Pinpoint the cell where the given text exists, returning its (X, Y) midpoint coordinate. 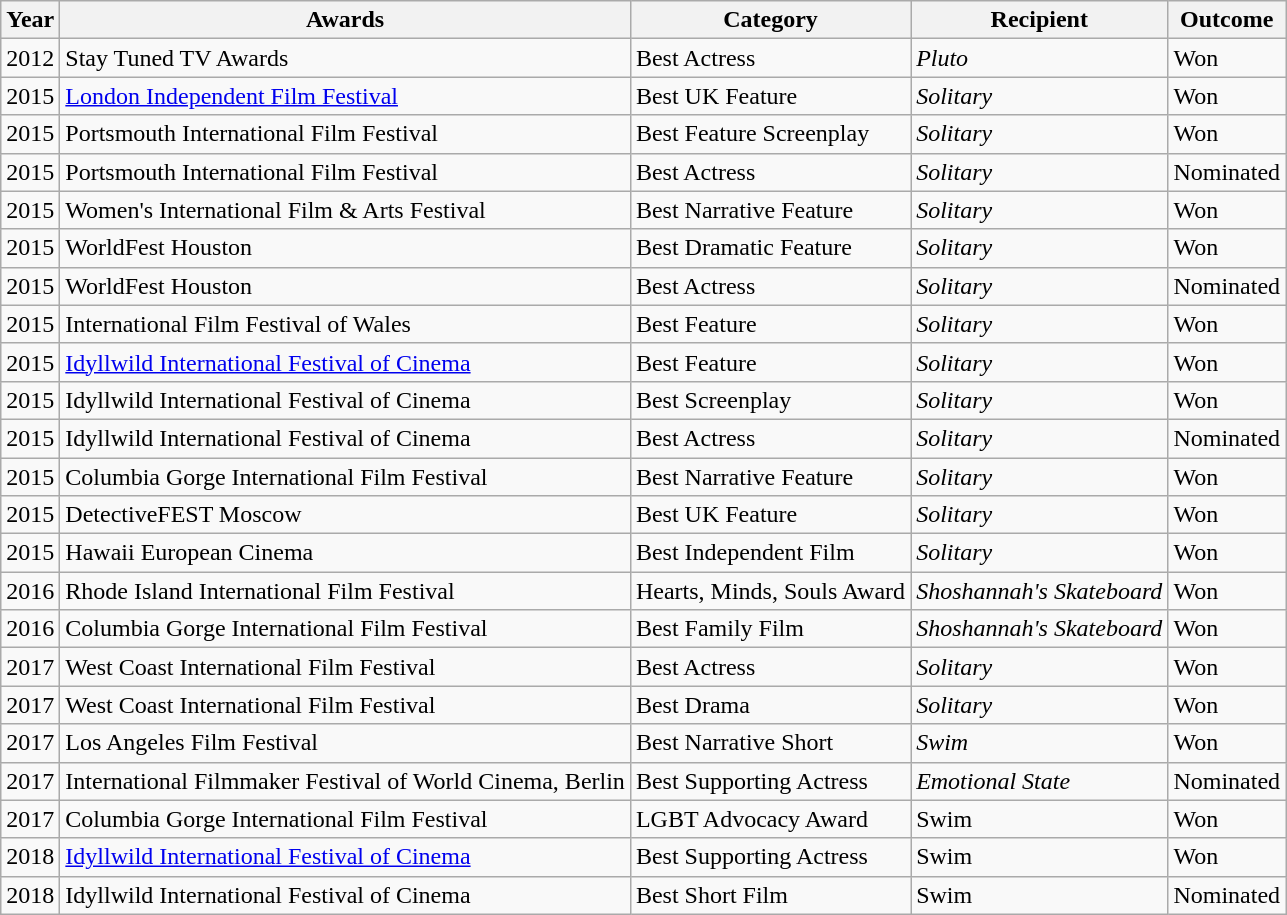
Best Screenplay (770, 400)
DetectiveFEST Moscow (346, 515)
Hawaii European Cinema (346, 553)
2012 (30, 58)
Best Narrative Short (770, 743)
Hearts, Minds, Souls Award (770, 591)
London Independent Film Festival (346, 96)
Best Family Film (770, 629)
Best Independent Film (770, 553)
LGBT Advocacy Award (770, 819)
Recipient (1040, 20)
Stay Tuned TV Awards (346, 58)
International Filmmaker Festival of World Cinema, Berlin (346, 781)
Los Angeles Film Festival (346, 743)
Pluto (1040, 58)
Rhode Island International Film Festival (346, 591)
Year (30, 20)
Best Drama (770, 705)
International Film Festival of Wales (346, 324)
Women's International Film & Arts Festival (346, 210)
Category (770, 20)
Best Dramatic Feature (770, 248)
Outcome (1227, 20)
Awards (346, 20)
Best Short Film (770, 895)
Emotional State (1040, 781)
Best Feature Screenplay (770, 134)
